Locate the cell with the specified text and output its [X, Y] center coordinate. 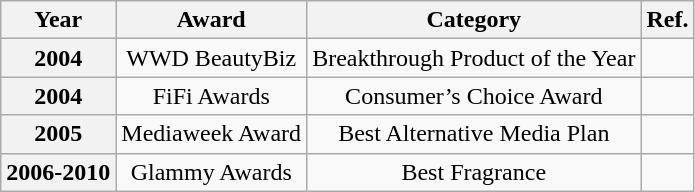
Category [474, 20]
Mediaweek Award [212, 134]
Breakthrough Product of the Year [474, 58]
Award [212, 20]
FiFi Awards [212, 96]
Best Alternative Media Plan [474, 134]
2005 [58, 134]
Best Fragrance [474, 172]
Glammy Awards [212, 172]
Year [58, 20]
Consumer’s Choice Award [474, 96]
2006-2010 [58, 172]
Ref. [668, 20]
WWD BeautyBiz [212, 58]
